Locate the cell with the specified text and output its (X, Y) center coordinate. 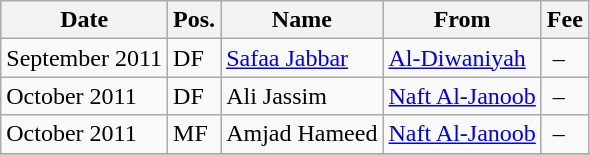
Safaa Jabbar (302, 58)
Amjad Hameed (302, 134)
September 2011 (84, 58)
Pos. (194, 20)
MF (194, 134)
Date (84, 20)
Ali Jassim (302, 96)
From (462, 20)
Al-Diwaniyah (462, 58)
Name (302, 20)
Fee (564, 20)
